Search for the cell housing the specified text and yield its [x, y] center coordinate. 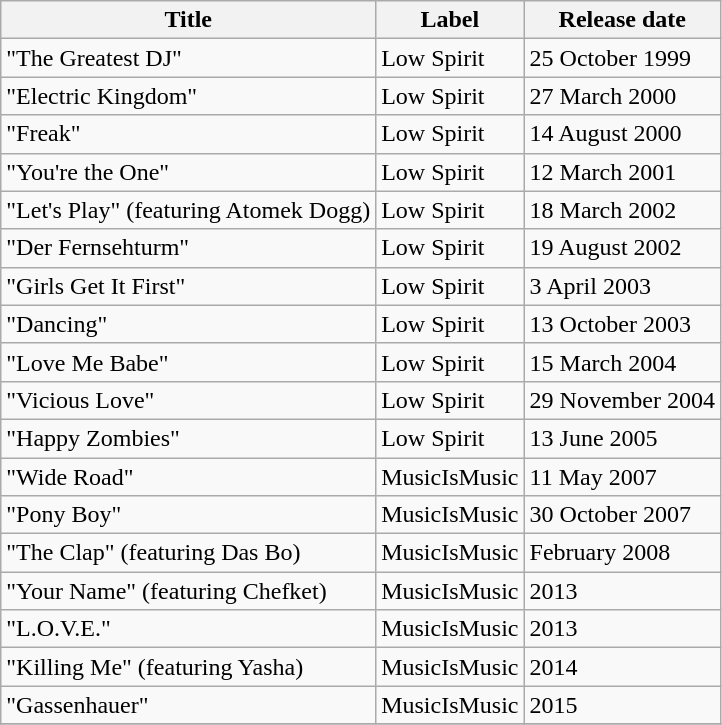
"Der Fernsehturm" [188, 248]
"Dancing" [188, 324]
"Vicious Love" [188, 400]
11 May 2007 [622, 477]
February 2008 [622, 553]
15 March 2004 [622, 362]
"Happy Zombies" [188, 438]
19 August 2002 [622, 248]
"Pony Boy" [188, 515]
"Killing Me" (featuring Yasha) [188, 667]
"L.O.V.E." [188, 629]
"Electric Kingdom" [188, 96]
"Gassenhauer" [188, 705]
2015 [622, 705]
"Let's Play" (featuring Atomek Dogg) [188, 210]
"The Greatest DJ" [188, 58]
3 April 2003 [622, 286]
13 October 2003 [622, 324]
Title [188, 20]
"Love Me Babe" [188, 362]
27 March 2000 [622, 96]
"Girls Get It First" [188, 286]
30 October 2007 [622, 515]
2014 [622, 667]
14 August 2000 [622, 134]
29 November 2004 [622, 400]
"You're the One" [188, 172]
"Freak" [188, 134]
25 October 1999 [622, 58]
12 March 2001 [622, 172]
"The Clap" (featuring Das Bo) [188, 553]
"Your Name" (featuring Chefket) [188, 591]
13 June 2005 [622, 438]
Release date [622, 20]
"Wide Road" [188, 477]
18 March 2002 [622, 210]
Label [450, 20]
